Pinpoint the cell where the given text exists, returning its [x, y] midpoint coordinate. 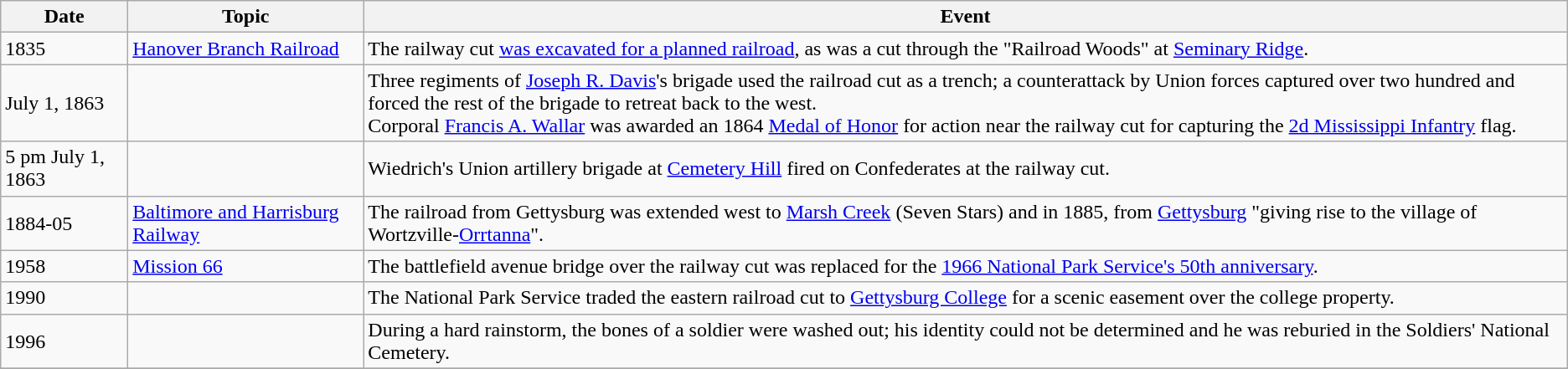
July 1, 1863 [64, 103]
The National Park Service traded the eastern railroad cut to Gettysburg College for a scenic easement over the college property. [965, 298]
Baltimore and Harrisburg Railway [246, 223]
Hanover Branch Railroad [246, 49]
The railway cut was excavated for a planned railroad, as was a cut through the "Railroad Woods" at Seminary Ridge. [965, 49]
1958 [64, 266]
The battlefield avenue bridge over the railway cut was replaced for the 1966 National Park Service's 50th anniversary. [965, 266]
Date [64, 17]
1884-05 [64, 223]
5 pm July 1, 1863 [64, 169]
1835 [64, 49]
1990 [64, 298]
Mission 66 [246, 266]
1996 [64, 341]
Event [965, 17]
Wiedrich's Union artillery brigade at Cemetery Hill fired on Confederates at the railway cut. [965, 169]
Topic [246, 17]
